Pinpoint the cell where the given text exists, returning its (X, Y) midpoint coordinate. 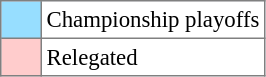
Championship playoffs (152, 20)
Relegated (152, 57)
